Extract the [X, Y] coordinate from the center of the cell holding the provided text.  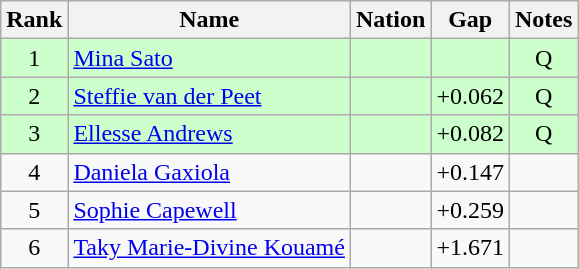
Notes [544, 20]
+0.147 [470, 172]
+0.062 [470, 96]
+0.082 [470, 134]
2 [34, 96]
3 [34, 134]
Mina Sato [210, 58]
Taky Marie-Divine Kouamé [210, 248]
1 [34, 58]
Steffie van der Peet [210, 96]
Ellesse Andrews [210, 134]
Name [210, 20]
Rank [34, 20]
Daniela Gaxiola [210, 172]
Sophie Capewell [210, 210]
+1.671 [470, 248]
4 [34, 172]
6 [34, 248]
+0.259 [470, 210]
Nation [390, 20]
5 [34, 210]
Gap [470, 20]
